Detect which cell encompasses the target text, then output its (X, Y) center coordinate. 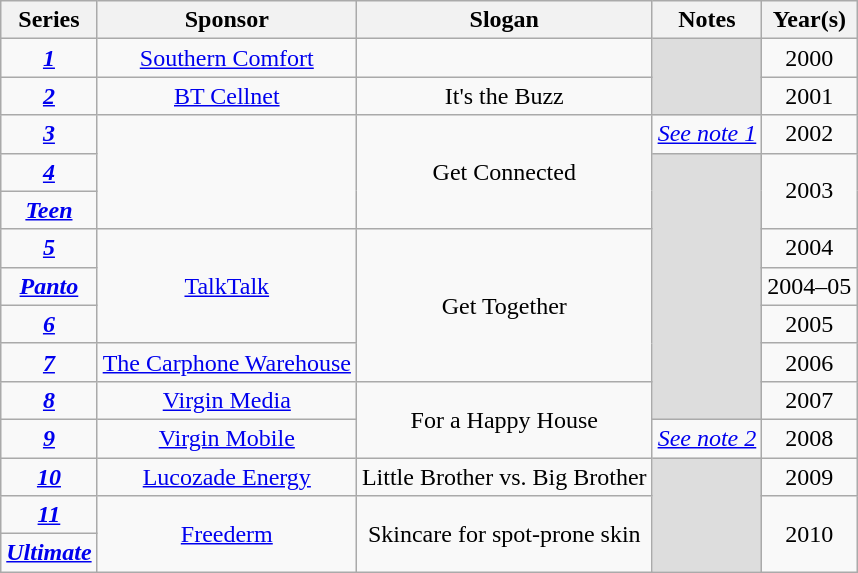
7 (49, 362)
Freederm (226, 534)
See note 2 (707, 438)
For a Happy House (504, 419)
Year(s) (810, 20)
10 (49, 477)
2004 (810, 248)
Skincare for spot-prone skin (504, 534)
Southern Comfort (226, 58)
Teen (49, 210)
2010 (810, 534)
9 (49, 438)
2006 (810, 362)
The Carphone Warehouse (226, 362)
Sponsor (226, 20)
TalkTalk (226, 286)
1 (49, 58)
Get Together (504, 305)
Virgin Media (226, 400)
8 (49, 400)
2 (49, 96)
4 (49, 172)
Series (49, 20)
11 (49, 515)
2009 (810, 477)
Lucozade Energy (226, 477)
2008 (810, 438)
3 (49, 134)
2000 (810, 58)
Panto (49, 286)
2001 (810, 96)
2002 (810, 134)
2003 (810, 191)
6 (49, 324)
Get Connected (504, 172)
Ultimate (49, 553)
Virgin Mobile (226, 438)
2005 (810, 324)
BT Cellnet (226, 96)
Slogan (504, 20)
Little Brother vs. Big Brother (504, 477)
Notes (707, 20)
2004–05 (810, 286)
2007 (810, 400)
5 (49, 248)
It's the Buzz (504, 96)
See note 1 (707, 134)
